From the cell containing the given text, extract its center point as (X, Y) coordinate. 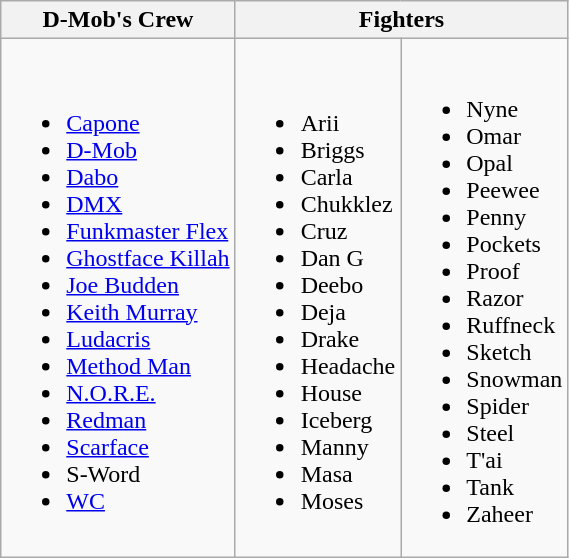
CaponeD-MobDaboDMXFunkmaster FlexGhostface KillahJoe BuddenKeith MurrayLudacrisMethod ManN.O.R.E.RedmanScarfaceS-WordWC (118, 298)
AriiBriggsCarlaChukklezCruzDan GDeeboDejaDrakeHeadacheHouseIcebergMannyMasaMoses (318, 298)
D-Mob's Crew (118, 20)
NyneOmarOpalPeeweePennyPocketsProofRazorRuffneckSketchSnowmanSpiderSteelT'aiTankZaheer (484, 298)
Fighters (402, 20)
